Extract the [x, y] coordinate from the center of the cell holding the provided text.  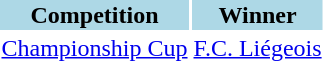
Winner [258, 15]
Competition [94, 15]
